Return the (X, Y) coordinate for the center point of the cell that contains the specified text.  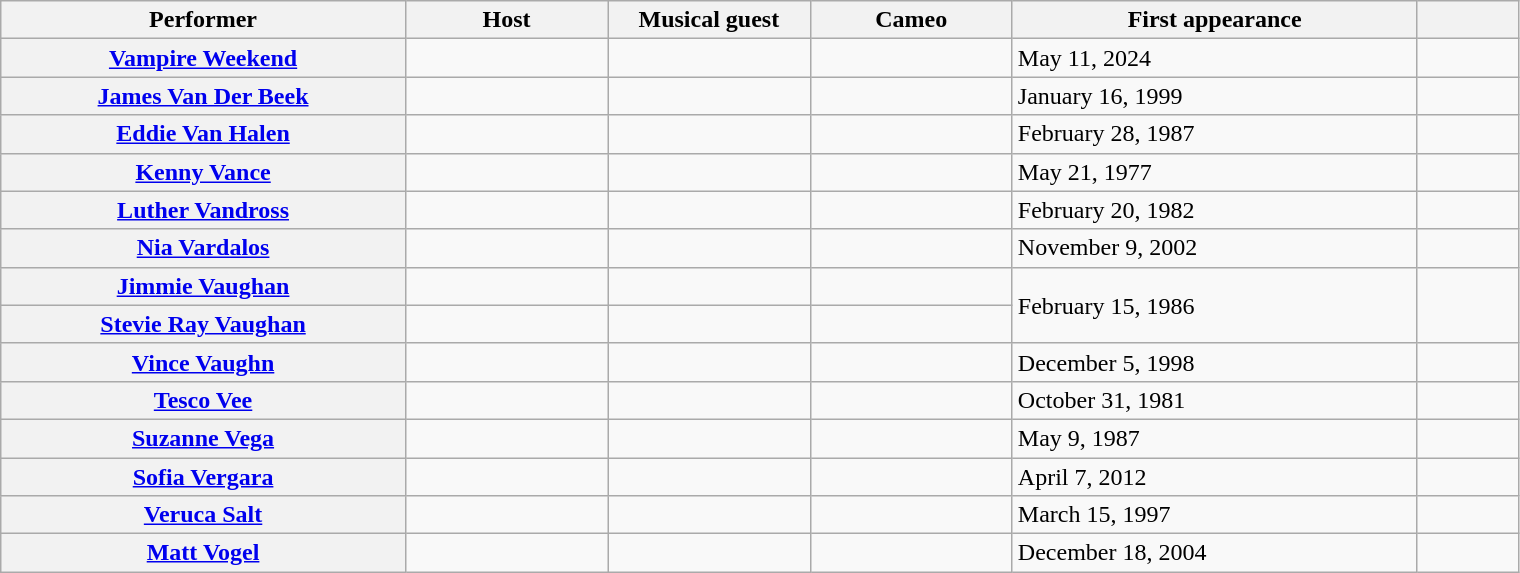
May 9, 1987 (1214, 438)
December 5, 1998 (1214, 362)
Host (506, 20)
First appearance (1214, 20)
Nia Vardalos (204, 248)
Jimmie Vaughan (204, 286)
February 20, 1982 (1214, 210)
October 31, 1981 (1214, 400)
Kenny Vance (204, 172)
May 21, 1977 (1214, 172)
Sofia Vergara (204, 477)
March 15, 1997 (1214, 515)
May 11, 2024 (1214, 58)
Eddie Van Halen (204, 134)
December 18, 2004 (1214, 553)
Matt Vogel (204, 553)
Musical guest (709, 20)
Cameo (911, 20)
Veruca Salt (204, 515)
Tesco Vee (204, 400)
Luther Vandross (204, 210)
James Van Der Beek (204, 96)
Suzanne Vega (204, 438)
February 28, 1987 (1214, 134)
November 9, 2002 (1214, 248)
Performer (204, 20)
April 7, 2012 (1214, 477)
January 16, 1999 (1214, 96)
Stevie Ray Vaughan (204, 324)
February 15, 1986 (1214, 305)
Vince Vaughn (204, 362)
Vampire Weekend (204, 58)
